Identify which cell holds the provided text, then report its [X, Y] central coordinate. 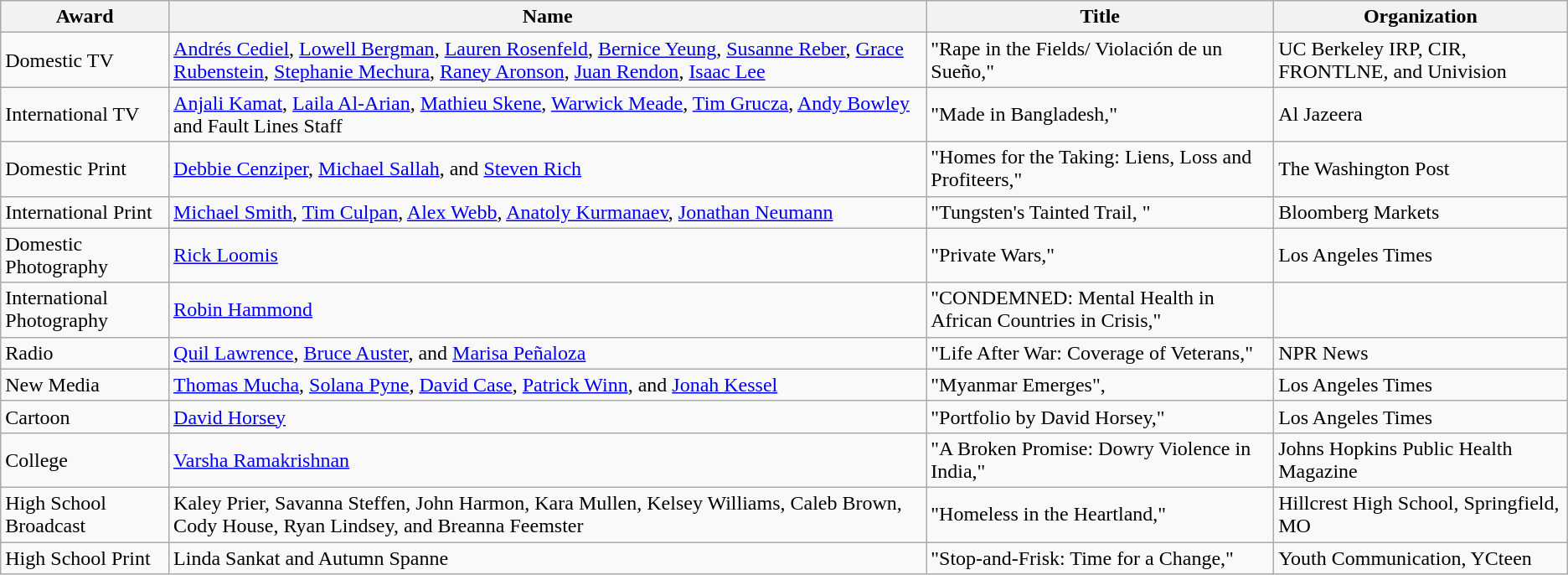
Rick Loomis [548, 255]
"Rape in the Fields/ Violación de un Sueño," [1101, 60]
"CONDEMNED: Mental Health in African Countries in Crisis," [1101, 310]
College [85, 459]
"Myanmar Emerges", [1101, 385]
Debbie Cenziper, Michael Sallah, and Steven Rich [548, 169]
Michael Smith, Tim Culpan, Alex Webb, Anatoly Kurmanaev, Jonathan Neumann [548, 212]
International Print [85, 212]
Al Jazeera [1421, 114]
Title [1101, 17]
Robin Hammond [548, 310]
Radio [85, 353]
Thomas Mucha, Solana Pyne, David Case, Patrick Winn, and Jonah Kessel [548, 385]
"Homeless in the Heartland," [1101, 515]
Hillcrest High School, Springfield, MO [1421, 515]
Name [548, 17]
Cartoon [85, 417]
UC Berkeley IRP, CIR, FRONTLNE, and Univision [1421, 60]
High School Broadcast [85, 515]
"A Broken Promise: Dowry Violence in India," [1101, 459]
Bloomberg Markets [1421, 212]
Kaley Prier, Savanna Steffen, John Harmon, Kara Mullen, Kelsey Williams, Caleb Brown, Cody House, Ryan Lindsey, and Breanna Feemster [548, 515]
International TV [85, 114]
Johns Hopkins Public Health Magazine [1421, 459]
Quil Lawrence, Bruce Auster, and Marisa Peñaloza [548, 353]
"Private Wars," [1101, 255]
"Homes for the Taking: Liens, Loss and Profiteers," [1101, 169]
Varsha Ramakrishnan [548, 459]
"Made in Bangladesh," [1101, 114]
NPR News [1421, 353]
Domestic Photography [85, 255]
The Washington Post [1421, 169]
Linda Sankat and Autumn Spanne [548, 557]
Youth Communication, YCteen [1421, 557]
International Photography [85, 310]
High School Print [85, 557]
"Life After War: Coverage of Veterans," [1101, 353]
Domestic Print [85, 169]
"Stop-and-Frisk: Time for a Change," [1101, 557]
David Horsey [548, 417]
Organization [1421, 17]
"Tungsten's Tainted Trail, " [1101, 212]
Award [85, 17]
Domestic TV [85, 60]
Anjali Kamat, Laila Al-Arian, Mathieu Skene, Warwick Meade, Tim Grucza, Andy Bowley and Fault Lines Staff [548, 114]
New Media [85, 385]
"Portfolio by David Horsey," [1101, 417]
